Locate the cell with the specified text and output its (X, Y) center coordinate. 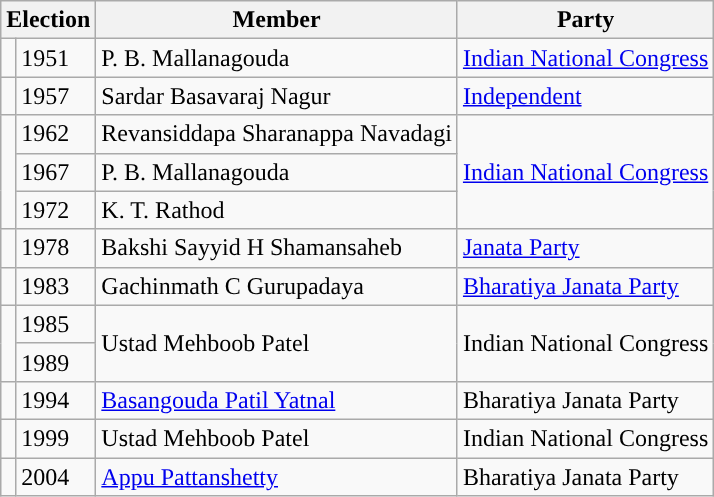
1972 (56, 210)
1985 (56, 324)
Appu Pattanshetty (277, 477)
Revansiddapa Sharanappa Navadagi (277, 134)
Janata Party (585, 248)
Independent (585, 96)
2004 (56, 477)
1962 (56, 134)
Sardar Basavaraj Nagur (277, 96)
1951 (56, 58)
Election (48, 20)
1978 (56, 248)
1994 (56, 400)
1957 (56, 96)
Member (277, 20)
Bakshi Sayyid H Shamansaheb (277, 248)
Basangouda Patil Yatnal (277, 400)
1967 (56, 172)
Gachinmath C Gurupadaya (277, 286)
1989 (56, 362)
K. T. Rathod (277, 210)
Party (585, 20)
1983 (56, 286)
1999 (56, 438)
